Find where the given text appears and provide that cell's center as [X, Y] coordinate. 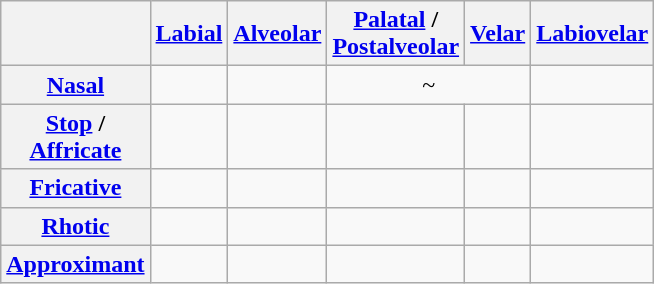
Velar [498, 34]
Palatal /Postalveolar [396, 34]
Rhotic [76, 226]
~ [429, 85]
Approximant [76, 264]
Stop /Affricate [76, 136]
Fricative [76, 188]
Labial [189, 34]
Labiovelar [592, 34]
Alveolar [278, 34]
Nasal [76, 85]
